From the cell containing the given text, extract its center point as (x, y) coordinate. 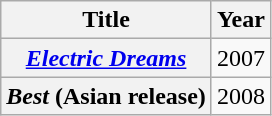
Electric Dreams (106, 58)
2008 (240, 96)
Title (106, 20)
Year (240, 20)
2007 (240, 58)
Best (Asian release) (106, 96)
